Identify which cell holds the provided text, then report its (X, Y) central coordinate. 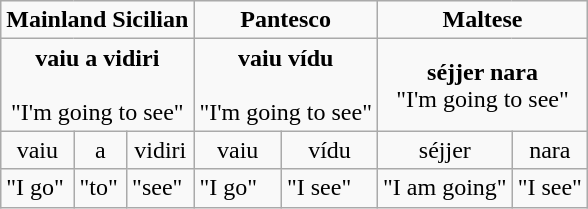
"I am going" (446, 188)
séjjer nara "I'm going to see" (483, 85)
"to" (100, 188)
"see" (160, 188)
vídu (329, 150)
Mainland Sicilian (98, 20)
vaiu a vidiri"I'm going to see" (98, 85)
nara (550, 150)
vaiu vídu"I'm going to see" (286, 85)
a (100, 150)
Maltese (483, 20)
Pantesco (286, 20)
séjjer (446, 150)
vidiri (160, 150)
